Detect which cell encompasses the target text, then output its [x, y] center coordinate. 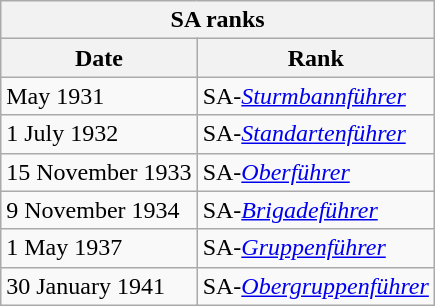
1 July 1932 [99, 134]
SA-Oberführer [316, 172]
SA-Obergruppenführer [316, 286]
Rank [316, 58]
9 November 1934 [99, 210]
SA-Sturmbannführer [316, 96]
15 November 1933 [99, 172]
1 May 1937 [99, 248]
May 1931 [99, 96]
Date [99, 58]
SA-Gruppenführer [316, 248]
SA ranks [218, 20]
SA-Brigadeführer [316, 210]
SA-Standartenführer [316, 134]
30 January 1941 [99, 286]
